Return (x, y) of the center of cell containing provided text 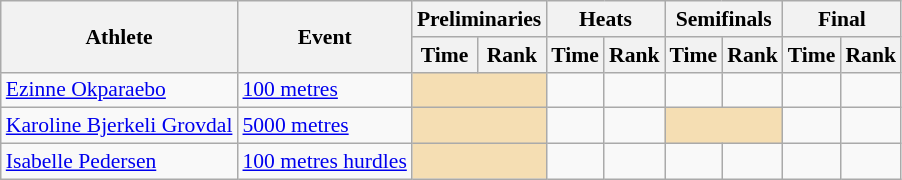
Heats (605, 19)
Event (324, 36)
Final (842, 19)
5000 metres (324, 126)
Preliminaries (479, 19)
Athlete (120, 36)
100 metres hurdles (324, 162)
Semifinals (724, 19)
Ezinne Okparaebo (120, 90)
Isabelle Pedersen (120, 162)
100 metres (324, 90)
Karoline Bjerkeli Grovdal (120, 126)
